Extract the [x, y] coordinate from the center of the cell holding the provided text.  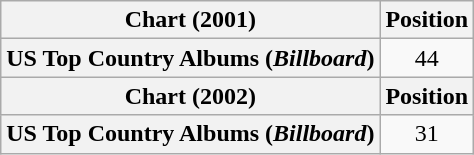
Chart (2001) [190, 20]
31 [427, 134]
Chart (2002) [190, 96]
44 [427, 58]
